Locate the cell with the specified text and output its (x, y) center coordinate. 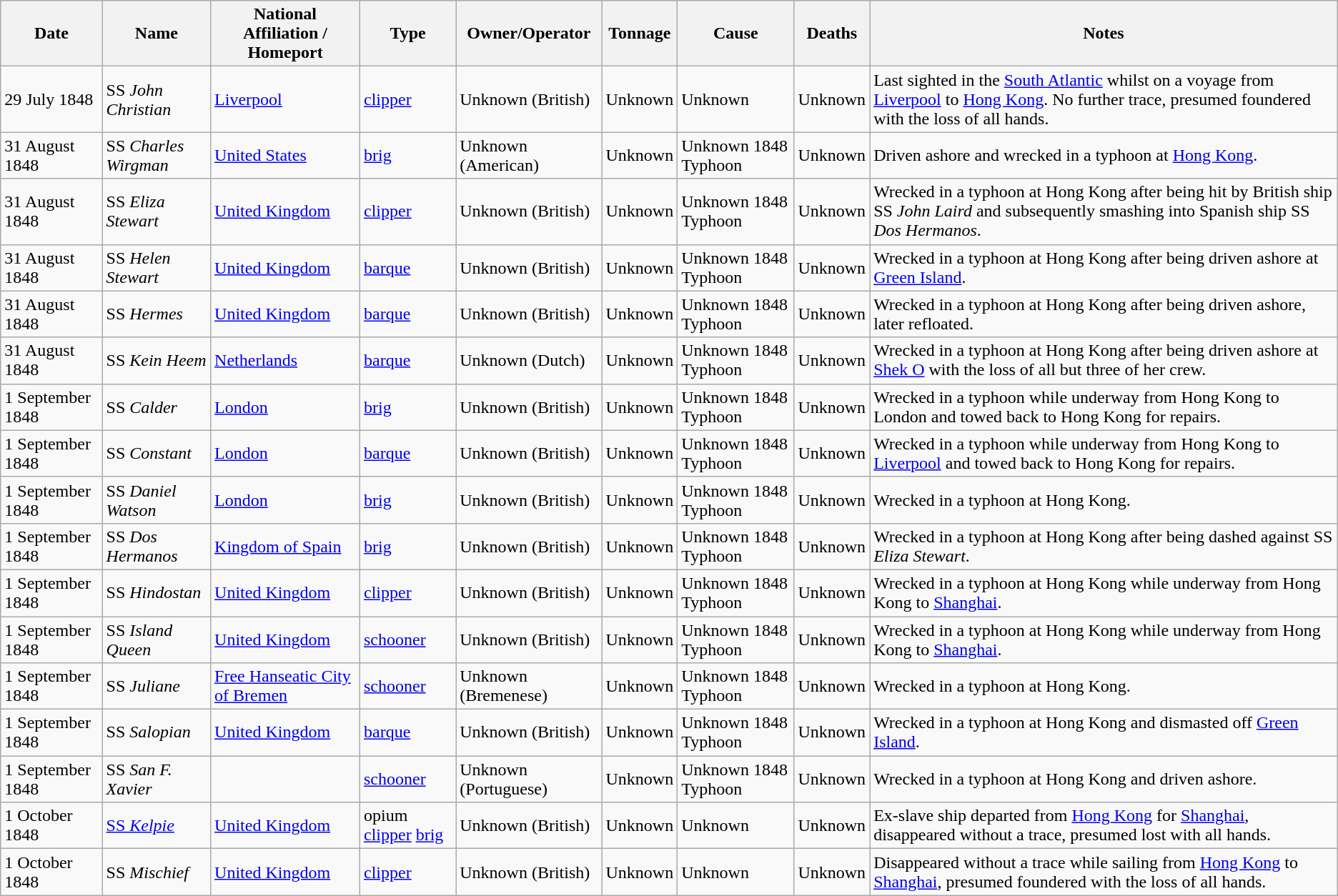
Wrecked in a typhoon at Hong Kong after being hit by British ship SS John Laird and subsequently smashing into Spanish ship SS Dos Hermanos. (1104, 211)
Disappeared without a trace while sailing from Hong Kong to Shanghai, presumed foundered with the loss of all hands. (1104, 872)
SS Island Queen (157, 639)
Cause (736, 34)
SS Hindostan (157, 593)
Driven ashore and wrecked in a typhoon at Hong Kong. (1104, 156)
United States (286, 156)
SS Kein Heem (157, 360)
Deaths (832, 34)
Wrecked in a typhoon while underway from Hong Kong to Liverpool and towed back to Hong Kong for repairs. (1104, 453)
Last sighted in the South Atlantic whilst on a voyage from Liverpool to Hong Kong. No further trace, presumed foundered with the loss of all hands. (1104, 99)
SS Constant (157, 453)
Name (157, 34)
Tonnage (640, 34)
Unknown (Portuguese) (529, 779)
Unknown (Dutch) (529, 360)
SS Dos Hermanos (157, 546)
SS Kelpie (157, 826)
Wrecked in a typhoon at Hong Kong after being driven ashore at Green Island. (1104, 267)
SS Calder (157, 407)
SS Helen Stewart (157, 267)
SS John Christian (157, 99)
Wrecked in a typhoon at Hong Kong after being driven ashore, later refloated. (1104, 314)
SS Juliane (157, 686)
SS Eliza Stewart (157, 211)
SS Mischief (157, 872)
Liverpool (286, 99)
National Affiliation / Homeport (286, 34)
Unknown (Bremenese) (529, 686)
Ex-slave ship departed from Hong Kong for Shanghai, disappeared without a trace, presumed lost with all hands. (1104, 826)
SS San F. Xavier (157, 779)
SS Salopian (157, 733)
SS Daniel Watson (157, 500)
SS Charles Wirgman (157, 156)
Wrecked in a typhoon while underway from Hong Kong to London and towed back to Hong Kong for repairs. (1104, 407)
opium clipper brig (407, 826)
Date (51, 34)
Notes (1104, 34)
Netherlands (286, 360)
Kingdom of Spain (286, 546)
Free Hanseatic City of Bremen (286, 686)
Wrecked in a typhoon at Hong Kong and dismasted off Green Island. (1104, 733)
Wrecked in a typhoon at Hong Kong and driven ashore. (1104, 779)
Owner/Operator (529, 34)
SS Hermes (157, 314)
Wrecked in a typhoon at Hong Kong after being driven ashore at Shek O with the loss of all but three of her crew. (1104, 360)
Type (407, 34)
29 July 1848 (51, 99)
Unknown (American) (529, 156)
Wrecked in a typhoon at Hong Kong after being dashed against SS Eliza Stewart. (1104, 546)
